Extract the (X, Y) coordinate from the center of the cell holding the provided text.  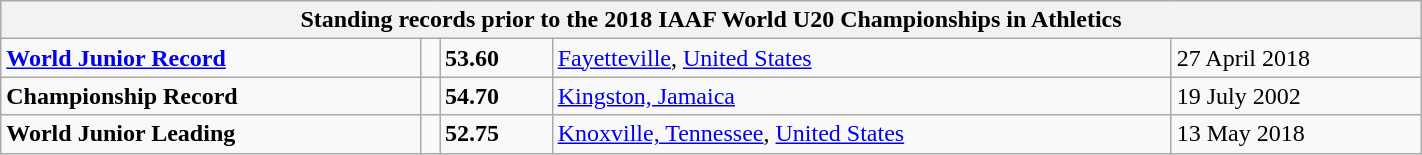
World Junior Record (211, 58)
19 July 2002 (1296, 96)
13 May 2018 (1296, 134)
Fayetteville, United States (862, 58)
Kingston, Jamaica (862, 96)
52.75 (496, 134)
World Junior Leading (211, 134)
54.70 (496, 96)
53.60 (496, 58)
Standing records prior to the 2018 IAAF World U20 Championships in Athletics (711, 20)
27 April 2018 (1296, 58)
Championship Record (211, 96)
Knoxville, Tennessee, United States (862, 134)
